Provide the [x, y] coordinate of the cell's center where the given text is located.  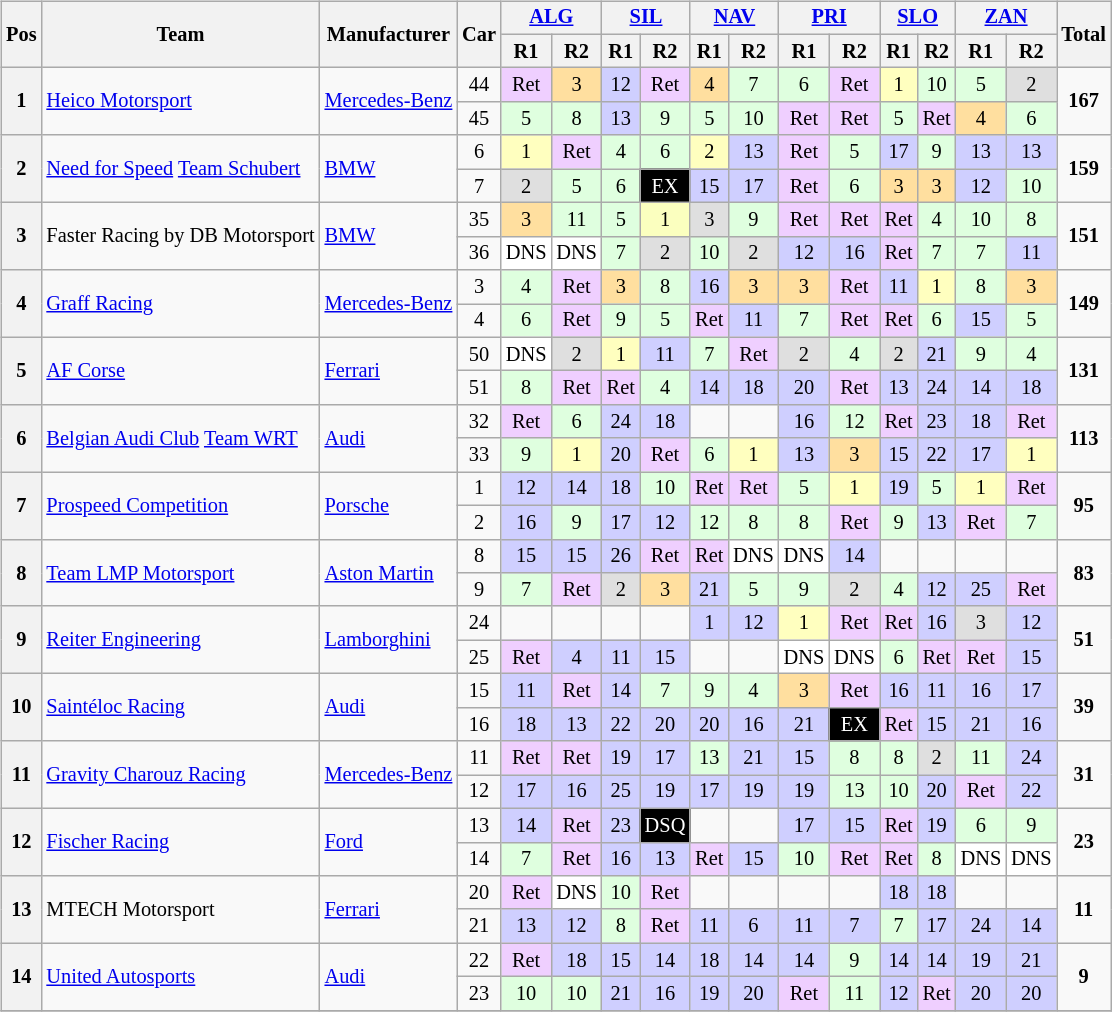
Belgian Audi Club Team WRT [180, 438]
Car [479, 34]
Reiter Engineering [180, 640]
26 [621, 556]
45 [479, 119]
United Autosports [180, 976]
31 [1084, 774]
Ford [389, 842]
MTECH Motorsport [180, 910]
35 [479, 220]
36 [479, 253]
PRI [830, 18]
AF Corse [180, 370]
151 [1084, 236]
Total [1084, 34]
Manufacturer [389, 34]
167 [1084, 102]
83 [1084, 572]
149 [1084, 304]
NAV [734, 18]
Lamborghini [389, 640]
SIL [646, 18]
Aston Martin [389, 572]
Prospeed Competition [180, 506]
159 [1084, 168]
Team [180, 34]
Saintéloc Racing [180, 708]
113 [1084, 438]
Pos [21, 34]
Faster Racing by DB Motorsport [180, 236]
39 [1084, 708]
44 [479, 85]
Fischer Racing [180, 842]
Graff Racing [180, 304]
SLO [918, 18]
32 [479, 422]
33 [479, 455]
DSQ [665, 825]
ZAN [1006, 18]
95 [1084, 506]
Need for Speed Team Schubert [180, 168]
50 [479, 354]
Gravity Charouz Racing [180, 774]
131 [1084, 370]
Team LMP Motorsport [180, 572]
ALG [552, 18]
Heico Motorsport [180, 102]
Porsche [389, 506]
